For the text-containing cell, return its midpoint in (x, y) coordinate format. 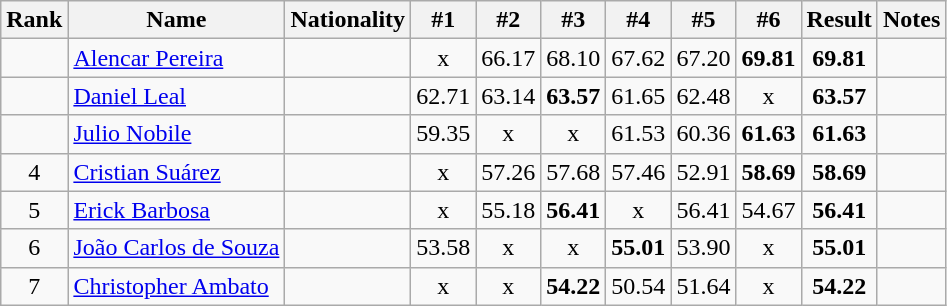
#4 (638, 20)
#1 (444, 20)
Nationality (348, 20)
Notes (911, 20)
54.67 (768, 210)
67.62 (638, 58)
57.68 (574, 172)
68.10 (574, 58)
4 (34, 172)
57.26 (508, 172)
#3 (574, 20)
#6 (768, 20)
Cristian Suárez (176, 172)
5 (34, 210)
57.46 (638, 172)
55.18 (508, 210)
Result (839, 20)
52.91 (704, 172)
Julio Nobile (176, 134)
62.71 (444, 96)
50.54 (638, 286)
61.53 (638, 134)
Name (176, 20)
#5 (704, 20)
62.48 (704, 96)
Erick Barbosa (176, 210)
66.17 (508, 58)
51.64 (704, 286)
60.36 (704, 134)
53.90 (704, 248)
63.14 (508, 96)
6 (34, 248)
7 (34, 286)
67.20 (704, 58)
53.58 (444, 248)
João Carlos de Souza (176, 248)
Daniel Leal (176, 96)
Alencar Pereira (176, 58)
#2 (508, 20)
59.35 (444, 134)
61.65 (638, 96)
Rank (34, 20)
Christopher Ambato (176, 286)
